Return the (x, y) coordinate for the center point of the cell that contains the specified text.  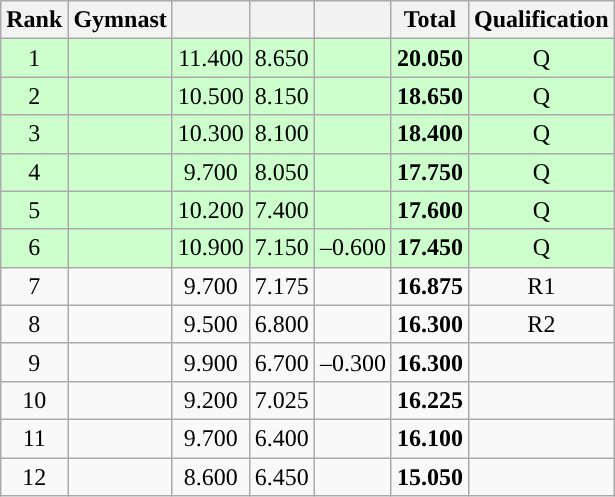
6.800 (282, 324)
R2 (542, 324)
7.025 (282, 400)
7.175 (282, 286)
8.650 (282, 58)
7.400 (282, 210)
4 (34, 172)
8.100 (282, 134)
10 (34, 400)
Gymnast (120, 20)
8 (34, 324)
18.400 (430, 134)
11.400 (210, 58)
9.900 (210, 362)
16.100 (430, 438)
R1 (542, 286)
10.500 (210, 96)
6.450 (282, 477)
15.050 (430, 477)
10.900 (210, 248)
Total (430, 20)
12 (34, 477)
18.650 (430, 96)
3 (34, 134)
10.200 (210, 210)
8.150 (282, 96)
17.600 (430, 210)
9.500 (210, 324)
16.875 (430, 286)
Qualification (542, 20)
9.200 (210, 400)
7.150 (282, 248)
6.400 (282, 438)
5 (34, 210)
20.050 (430, 58)
7 (34, 286)
2 (34, 96)
6 (34, 248)
10.300 (210, 134)
8.600 (210, 477)
–0.300 (352, 362)
6.700 (282, 362)
11 (34, 438)
9 (34, 362)
16.225 (430, 400)
1 (34, 58)
17.750 (430, 172)
–0.600 (352, 248)
17.450 (430, 248)
8.050 (282, 172)
Rank (34, 20)
